Detect which cell encompasses the target text, then output its [X, Y] center coordinate. 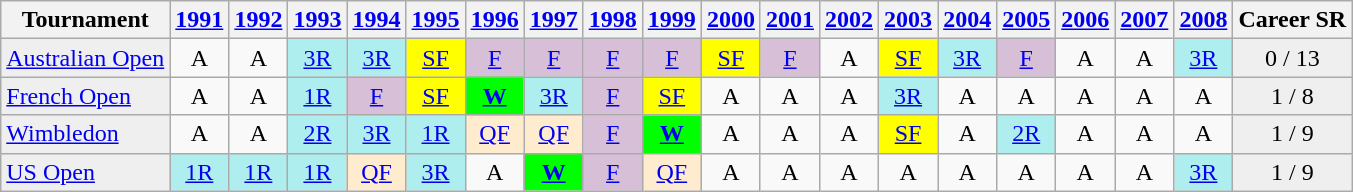
French Open [86, 96]
1996 [494, 20]
1998 [612, 20]
1994 [376, 20]
1991 [200, 20]
Australian Open [86, 58]
1997 [554, 20]
2008 [1204, 20]
1992 [258, 20]
2001 [790, 20]
0 / 13 [1292, 58]
Wimbledon [86, 134]
1993 [318, 20]
2003 [908, 20]
2006 [1086, 20]
Career SR [1292, 20]
1 / 8 [1292, 96]
2005 [1026, 20]
2000 [730, 20]
Tournament [86, 20]
2004 [968, 20]
1995 [436, 20]
2002 [848, 20]
US Open [86, 172]
2007 [1144, 20]
1999 [672, 20]
